Pinpoint the cell where the given text exists, returning its (X, Y) midpoint coordinate. 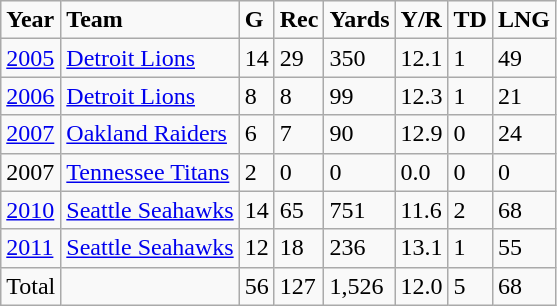
65 (299, 210)
90 (360, 134)
LNG (524, 20)
2005 (31, 58)
Year (31, 20)
127 (299, 286)
Team (150, 20)
24 (524, 134)
12.9 (422, 134)
TD (470, 20)
12.1 (422, 58)
7 (299, 134)
2010 (31, 210)
99 (360, 96)
Total (31, 286)
0.0 (422, 172)
2011 (31, 248)
18 (299, 248)
Oakland Raiders (150, 134)
5 (470, 286)
G (256, 20)
2006 (31, 96)
350 (360, 58)
12.3 (422, 96)
12.0 (422, 286)
55 (524, 248)
Yards (360, 20)
12 (256, 248)
29 (299, 58)
13.1 (422, 248)
Tennessee Titans (150, 172)
Rec (299, 20)
49 (524, 58)
6 (256, 134)
56 (256, 286)
1,526 (360, 286)
21 (524, 96)
751 (360, 210)
Y/R (422, 20)
236 (360, 248)
11.6 (422, 210)
